Capture the cell that displays the provided text and extract its (X, Y) central coordinate. 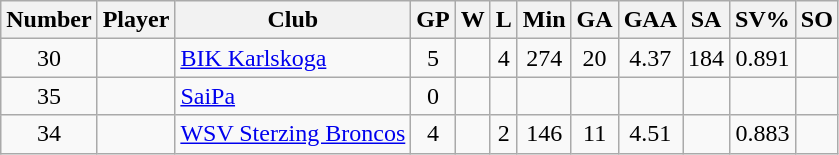
4.51 (650, 134)
146 (544, 134)
4.37 (650, 58)
184 (706, 58)
BIK Karlskoga (293, 58)
35 (49, 96)
Number (49, 20)
W (472, 20)
GA (594, 20)
SaiPa (293, 96)
L (504, 20)
GAA (650, 20)
SA (706, 20)
11 (594, 134)
WSV Sterzing Broncos (293, 134)
0 (433, 96)
274 (544, 58)
34 (49, 134)
30 (49, 58)
0.883 (763, 134)
Club (293, 20)
SO (816, 20)
SV% (763, 20)
0.891 (763, 58)
2 (504, 134)
Min (544, 20)
20 (594, 58)
5 (433, 58)
GP (433, 20)
Player (136, 20)
